Locate the cell with the specified text and output its (x, y) center coordinate. 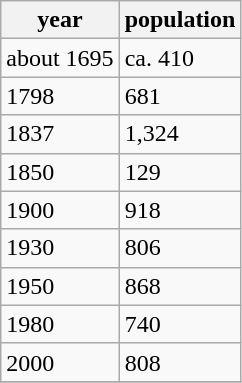
868 (180, 286)
918 (180, 210)
year (60, 20)
2000 (60, 362)
about 1695 (60, 58)
1950 (60, 286)
808 (180, 362)
681 (180, 96)
1850 (60, 172)
740 (180, 324)
population (180, 20)
1,324 (180, 134)
ca. 410 (180, 58)
1837 (60, 134)
1798 (60, 96)
1930 (60, 248)
1900 (60, 210)
129 (180, 172)
1980 (60, 324)
806 (180, 248)
